Identify which cell holds the provided text, then report its (X, Y) central coordinate. 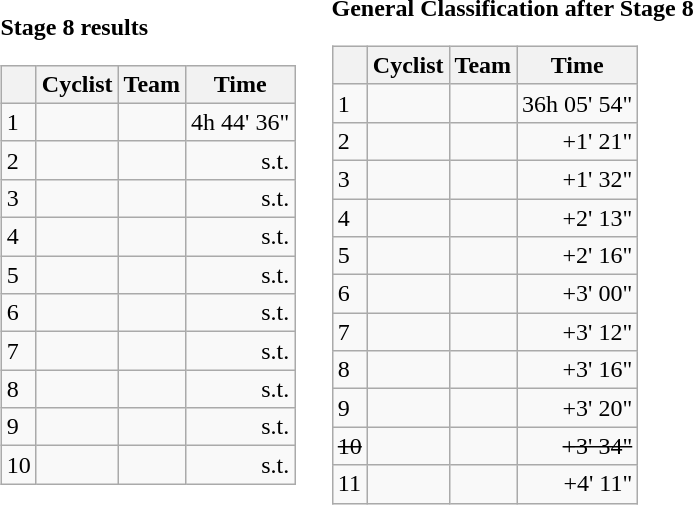
+2' 16" (578, 256)
+1' 21" (578, 141)
+3' 20" (578, 408)
+3' 16" (578, 370)
+3' 12" (578, 332)
+1' 32" (578, 179)
4h 44' 36" (240, 122)
36h 05' 54" (578, 103)
+3' 00" (578, 294)
11 (350, 484)
+3' 34" (578, 446)
+2' 13" (578, 217)
+4' 11" (578, 484)
